Provide the [x, y] coordinate of the cell's center where the given text is located.  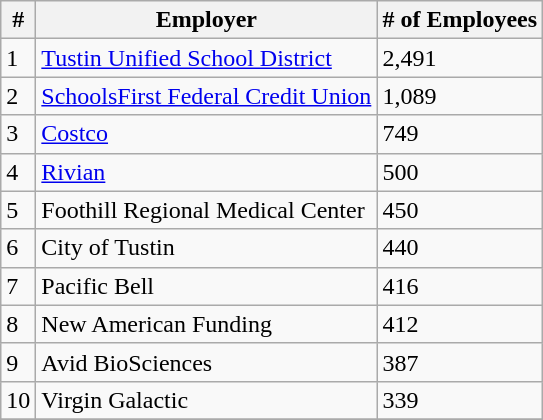
5 [18, 210]
City of Tustin [206, 248]
6 [18, 248]
8 [18, 324]
387 [460, 362]
1 [18, 58]
412 [460, 324]
3 [18, 134]
10 [18, 400]
7 [18, 286]
# [18, 20]
Costco [206, 134]
749 [460, 134]
Employer [206, 20]
Pacific Bell [206, 286]
440 [460, 248]
500 [460, 172]
# of Employees [460, 20]
2,491 [460, 58]
New American Funding [206, 324]
Virgin Galactic [206, 400]
450 [460, 210]
Foothill Regional Medical Center [206, 210]
416 [460, 286]
2 [18, 96]
339 [460, 400]
1,089 [460, 96]
SchoolsFirst Federal Credit Union [206, 96]
Avid BioSciences [206, 362]
4 [18, 172]
Tustin Unified School District [206, 58]
Rivian [206, 172]
9 [18, 362]
